Return the [x, y] coordinate for the center point of the cell that contains the specified text.  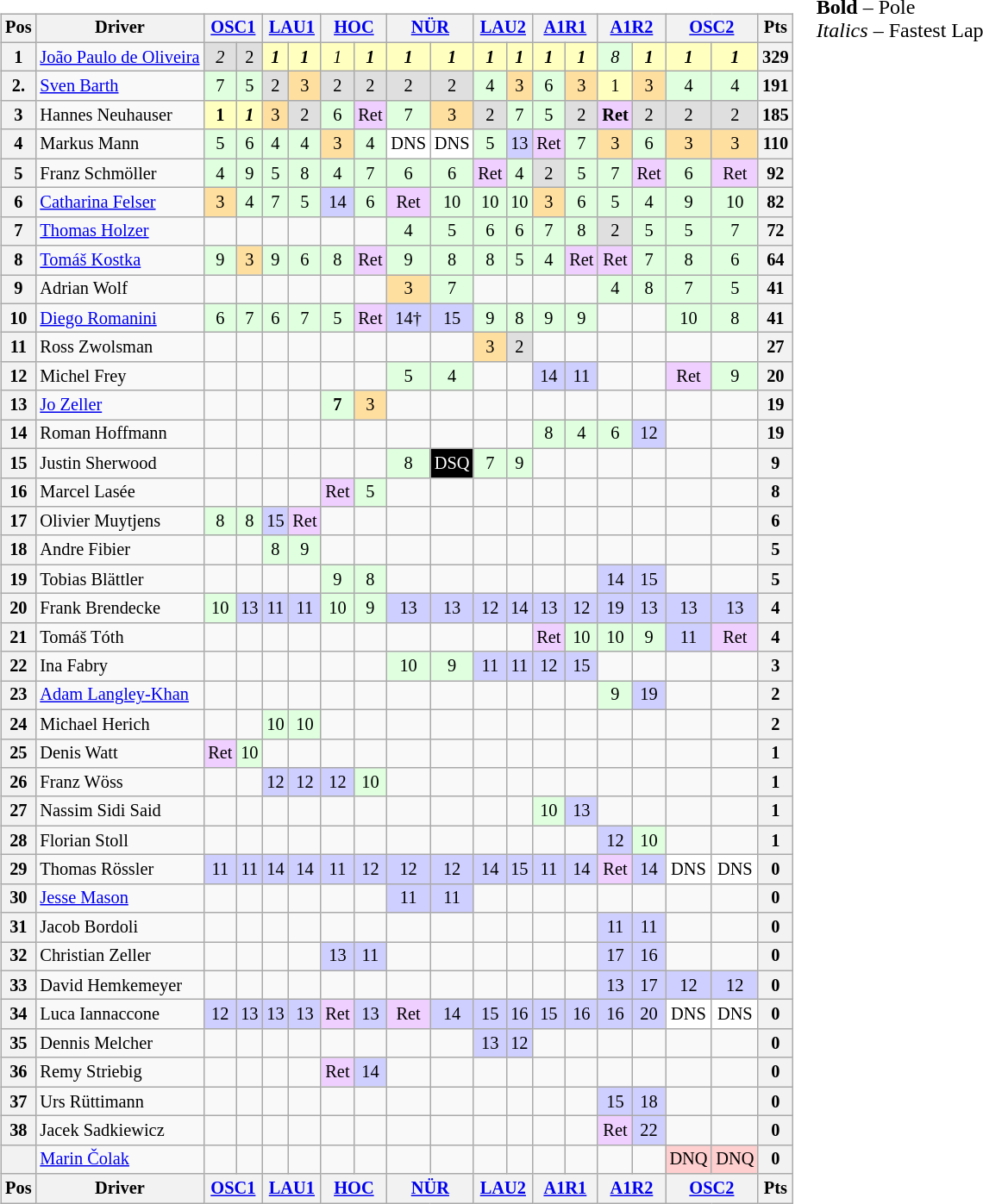
72 [775, 231]
Franz Schmöller [119, 173]
João Paulo de Oliveira [119, 57]
Thomas Holzer [119, 231]
Michael Herich [119, 724]
Sven Barth [119, 86]
36 [18, 1072]
32 [18, 957]
Marcel Lasée [119, 492]
Hannes Neuhauser [119, 115]
Urs Rüttimann [119, 1101]
Ross Zwolsman [119, 347]
Frank Brendecke [119, 608]
Marin Čolak [119, 1159]
23 [18, 696]
28 [18, 840]
Markus Mann [119, 144]
191 [775, 86]
35 [18, 1044]
Florian Stoll [119, 840]
Dennis Melcher [119, 1044]
38 [18, 1131]
34 [18, 1014]
Tobias Blättler [119, 579]
Thomas Rössler [119, 870]
Jacob Bordoli [119, 927]
Tomáš Kostka [119, 260]
185 [775, 115]
Adam Langley-Khan [119, 696]
31 [18, 927]
29 [18, 870]
Adrian Wolf [119, 290]
David Hemkemeyer [119, 985]
329 [775, 57]
Justin Sherwood [119, 463]
Roman Hoffmann [119, 434]
92 [775, 173]
21 [18, 637]
Ina Fabry [119, 666]
Franz Wöss [119, 783]
Jesse Mason [119, 898]
82 [775, 203]
37 [18, 1101]
Andre Fibier [119, 550]
Nassim Sidi Said [119, 811]
Michel Frey [119, 377]
Jo Zeller [119, 405]
Luca Iannaccone [119, 1014]
25 [18, 753]
24 [18, 724]
Tomáš Tóth [119, 637]
Christian Zeller [119, 957]
Olivier Muytjens [119, 521]
30 [18, 898]
Remy Striebig [119, 1072]
Denis Watt [119, 753]
DSQ [452, 463]
14† [408, 318]
110 [775, 144]
26 [18, 783]
Jacek Sadkiewicz [119, 1131]
33 [18, 985]
Diego Romanini [119, 318]
64 [775, 260]
2. [18, 86]
Catharina Felser [119, 203]
